Extract the [x, y] coordinate from the center of the cell holding the provided text.  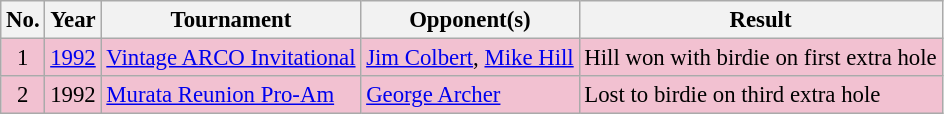
Vintage ARCO Invitational [231, 58]
Murata Reunion Pro-Am [231, 95]
2 [23, 95]
George Archer [470, 95]
Tournament [231, 20]
Jim Colbert, Mike Hill [470, 58]
Lost to birdie on third extra hole [760, 95]
1 [23, 58]
Opponent(s) [470, 20]
Result [760, 20]
Year [73, 20]
Hill won with birdie on first extra hole [760, 58]
No. [23, 20]
